Locate the cell with the specified text and output its (x, y) center coordinate. 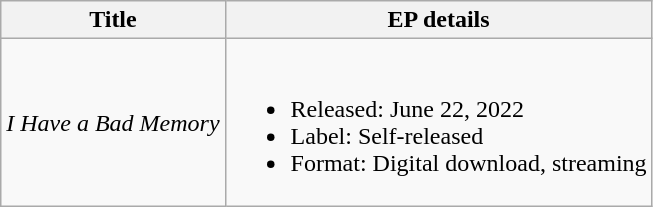
I Have a Bad Memory (113, 122)
Released: June 22, 2022Label: Self-releasedFormat: Digital download, streaming (438, 122)
Title (113, 20)
EP details (438, 20)
